Identify which cell holds the provided text, then report its (x, y) central coordinate. 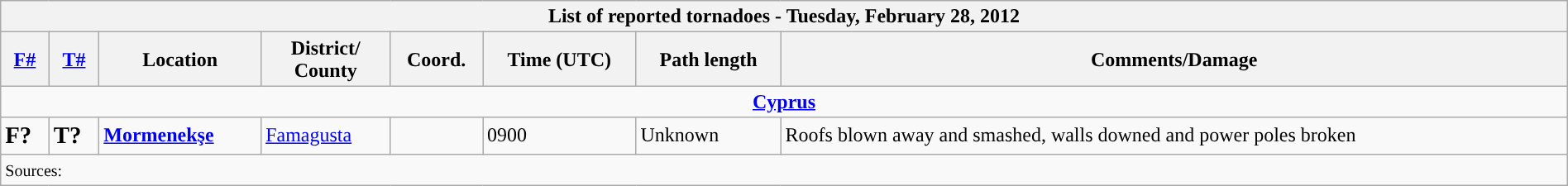
Mormenekşe (180, 136)
List of reported tornadoes - Tuesday, February 28, 2012 (784, 17)
Time (UTC) (559, 60)
F# (25, 60)
T# (74, 60)
Cyprus (784, 102)
District/County (326, 60)
Sources: (784, 169)
T? (74, 136)
Comments/Damage (1174, 60)
0900 (559, 136)
Path length (708, 60)
F? (25, 136)
Coord. (437, 60)
Location (180, 60)
Unknown (708, 136)
Famagusta (326, 136)
Roofs blown away and smashed, walls downed and power poles broken (1174, 136)
